Search for the cell housing the specified text and yield its (x, y) center coordinate. 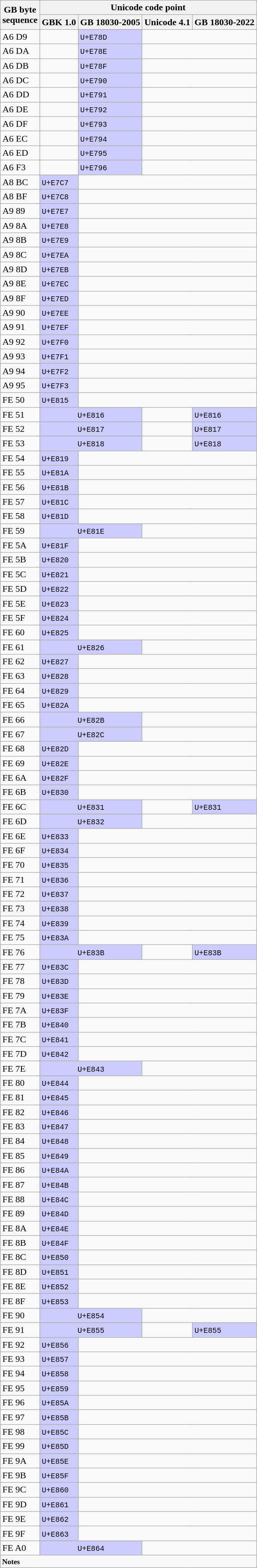
U+E7C7 (59, 182)
FE 5D (20, 589)
U+E82C (91, 734)
FE 83 (20, 1127)
U+E827 (59, 662)
A9 90 (20, 313)
FE 7A (20, 1010)
FE 88 (20, 1199)
U+E81F (59, 545)
FE 90 (20, 1315)
FE 9E (20, 1519)
FE 75 (20, 938)
U+E857 (59, 1359)
U+E85E (59, 1461)
A9 8B (20, 240)
A9 93 (20, 356)
U+E850 (59, 1257)
U+E790 (110, 80)
FE 70 (20, 865)
U+E7ED (59, 298)
U+E791 (110, 95)
U+E85B (59, 1417)
A9 8C (20, 255)
U+E82F (59, 778)
FE 62 (20, 662)
U+E7EE (59, 313)
U+E858 (59, 1374)
U+E854 (91, 1315)
A9 8A (20, 226)
FE 68 (20, 749)
FE 84 (20, 1141)
U+E78E (110, 51)
U+E7F1 (59, 356)
U+E796 (110, 167)
U+E794 (110, 138)
U+E829 (59, 691)
FE 6D (20, 821)
U+E835 (59, 865)
U+E83A (59, 938)
U+E793 (110, 124)
U+E78F (110, 66)
A6 DF (20, 124)
FE 52 (20, 429)
FE 94 (20, 1374)
FE 60 (20, 632)
U+E83E (59, 996)
FE 54 (20, 458)
U+E836 (59, 879)
FE 7D (20, 1054)
U+E82B (91, 720)
U+E847 (59, 1127)
U+E845 (59, 1097)
U+E83D (59, 981)
FE 55 (20, 473)
U+E82D (59, 749)
U+E851 (59, 1272)
U+E830 (59, 792)
FE 9A (20, 1461)
A9 95 (20, 385)
U+E832 (91, 821)
A6 DD (20, 95)
FE 8D (20, 1272)
FE 5B (20, 560)
FE 87 (20, 1185)
U+E853 (59, 1301)
FE 9C (20, 1490)
U+E821 (59, 574)
FE 5E (20, 603)
U+E7F0 (59, 342)
U+E859 (59, 1388)
FE 63 (20, 676)
A9 8F (20, 298)
U+E84A (59, 1170)
FE 99 (20, 1446)
FE 76 (20, 952)
FE 59 (20, 531)
FE 5C (20, 574)
A9 92 (20, 342)
FE 98 (20, 1432)
U+E792 (110, 109)
U+E825 (59, 632)
FE 72 (20, 894)
FE 8C (20, 1257)
GB bytesequence (20, 15)
U+E860 (59, 1490)
A6 D9 (20, 37)
FE 78 (20, 981)
FE A0 (20, 1548)
U+E82A (59, 705)
FE 66 (20, 720)
FE 9D (20, 1504)
A6 ED (20, 153)
U+E861 (59, 1504)
FE 7C (20, 1039)
FE 8F (20, 1301)
FE 5F (20, 618)
FE 82 (20, 1112)
FE 9B (20, 1475)
U+E822 (59, 589)
U+E78D (110, 37)
U+E863 (59, 1533)
U+E84D (59, 1214)
U+E833 (59, 836)
GB 18030-2005 (110, 22)
A9 91 (20, 327)
FE 6A (20, 778)
FE 5A (20, 545)
U+E838 (59, 909)
FE 67 (20, 734)
U+E843 (91, 1068)
Notes (128, 1562)
FE 8B (20, 1243)
U+E7F3 (59, 385)
A9 89 (20, 211)
U+E81B (59, 487)
FE 57 (20, 502)
FE 50 (20, 400)
FE 56 (20, 487)
U+E839 (59, 923)
FE 95 (20, 1388)
A8 BC (20, 182)
Unicode code point (148, 8)
U+E842 (59, 1054)
U+E7E9 (59, 240)
GB 18030-2022 (224, 22)
FE 74 (20, 923)
FE 80 (20, 1083)
U+E848 (59, 1141)
FE 96 (20, 1403)
U+E828 (59, 676)
A9 8D (20, 269)
U+E795 (110, 153)
U+E83C (59, 967)
U+E844 (59, 1083)
U+E81A (59, 473)
FE 8E (20, 1286)
FE 97 (20, 1417)
U+E846 (59, 1112)
U+E819 (59, 458)
U+E84E (59, 1228)
U+E862 (59, 1519)
A6 EC (20, 138)
FE 9F (20, 1533)
FE 81 (20, 1097)
A6 F3 (20, 167)
FE 86 (20, 1170)
U+E837 (59, 894)
FE 71 (20, 879)
FE 7B (20, 1025)
U+E7EF (59, 327)
U+E81D (59, 516)
U+E7EB (59, 269)
FE 64 (20, 691)
FE 73 (20, 909)
U+E85A (59, 1403)
A6 DE (20, 109)
U+E820 (59, 560)
U+E82E (59, 763)
FE 93 (20, 1359)
U+E7EA (59, 255)
GBK 1.0 (59, 22)
U+E81C (59, 502)
U+E7EC (59, 284)
U+E841 (59, 1039)
FE 7E (20, 1068)
FE 65 (20, 705)
FE 77 (20, 967)
U+E852 (59, 1286)
U+E7E7 (59, 211)
U+E7E8 (59, 226)
FE 79 (20, 996)
FE 6B (20, 792)
U+E7C8 (59, 197)
U+E856 (59, 1344)
FE 85 (20, 1156)
FE 91 (20, 1330)
FE 6C (20, 807)
FE 92 (20, 1344)
U+E864 (91, 1548)
FE 61 (20, 647)
U+E7F2 (59, 371)
A9 8E (20, 284)
FE 58 (20, 516)
FE 89 (20, 1214)
A9 94 (20, 371)
U+E84B (59, 1185)
A6 DB (20, 66)
U+E83F (59, 1010)
U+E823 (59, 603)
U+E815 (59, 400)
A6 DC (20, 80)
U+E84F (59, 1243)
A8 BF (20, 197)
U+E85C (59, 1432)
U+E824 (59, 618)
U+E85F (59, 1475)
U+E84C (59, 1199)
FE 51 (20, 414)
Unicode 4.1 (168, 22)
FE 53 (20, 444)
U+E849 (59, 1156)
U+E85D (59, 1446)
FE 6F (20, 850)
FE 8A (20, 1228)
U+E81E (91, 531)
FE 69 (20, 763)
FE 6E (20, 836)
U+E840 (59, 1025)
A6 DA (20, 51)
U+E826 (91, 647)
U+E834 (59, 850)
